For the text-containing cell, return its midpoint in (x, y) coordinate format. 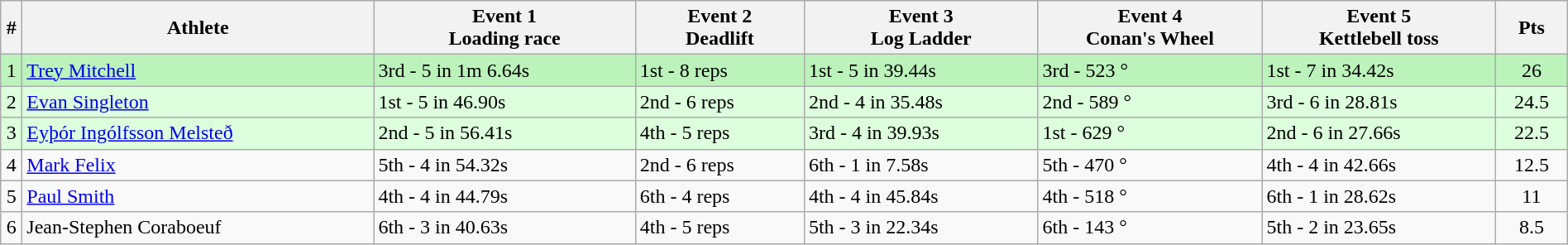
2nd - 589 ° (1150, 102)
4th - 4 in 44.79s (504, 196)
1st - 629 ° (1150, 133)
1st - 5 in 39.44s (921, 70)
5th - 3 in 22.34s (921, 228)
Evan Singleton (198, 102)
2nd - 6 in 27.66s (1379, 133)
Mark Felix (198, 165)
Event 4Conan's Wheel (1150, 28)
3 (12, 133)
Pts (1532, 28)
3rd - 5 in 1m 6.64s (504, 70)
2nd - 4 in 35.48s (921, 102)
6th - 3 in 40.63s (504, 228)
6th - 143 ° (1150, 228)
1st - 7 in 34.42s (1379, 70)
4 (12, 165)
26 (1532, 70)
12.5 (1532, 165)
1 (12, 70)
4th - 4 in 42.66s (1379, 165)
6th - 1 in 28.62s (1379, 196)
8.5 (1532, 228)
5th - 470 ° (1150, 165)
6 (12, 228)
Eyþór Ingólfsson Melsteð (198, 133)
11 (1532, 196)
Event 1Loading race (504, 28)
Event 5Kettlebell toss (1379, 28)
Jean-Stephen Coraboeuf (198, 228)
4th - 518 ° (1150, 196)
Event 2Deadlift (719, 28)
6th - 4 reps (719, 196)
Event 3Log Ladder (921, 28)
5th - 2 in 23.65s (1379, 228)
3rd - 523 ° (1150, 70)
2 (12, 102)
Trey Mitchell (198, 70)
3rd - 4 in 39.93s (921, 133)
4th - 4 in 45.84s (921, 196)
2nd - 5 in 56.41s (504, 133)
22.5 (1532, 133)
1st - 5 in 46.90s (504, 102)
5 (12, 196)
Paul Smith (198, 196)
# (12, 28)
Athlete (198, 28)
3rd - 6 in 28.81s (1379, 102)
5th - 4 in 54.32s (504, 165)
6th - 1 in 7.58s (921, 165)
24.5 (1532, 102)
1st - 8 reps (719, 70)
